Locate the cell with the specified text and output its [X, Y] center coordinate. 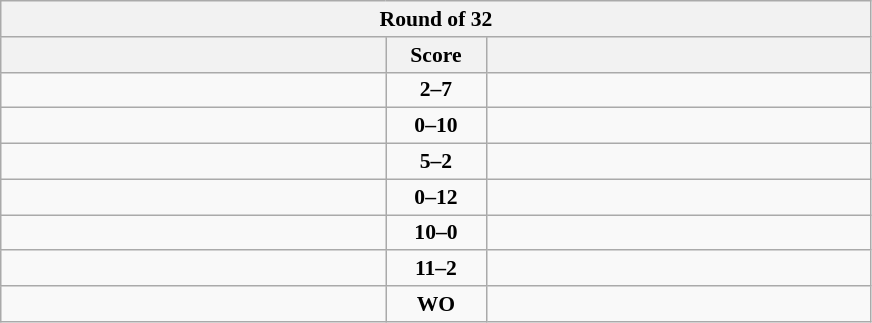
11–2 [436, 269]
Score [436, 55]
2–7 [436, 90]
0–10 [436, 126]
WO [436, 304]
5–2 [436, 162]
10–0 [436, 233]
Round of 32 [436, 19]
0–12 [436, 197]
